Capture the cell that displays the provided text and extract its [x, y] central coordinate. 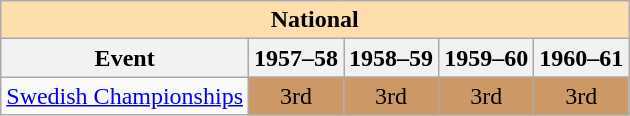
1959–60 [486, 58]
Swedish Championships [125, 96]
1958–59 [392, 58]
National [315, 20]
Event [125, 58]
1960–61 [582, 58]
1957–58 [296, 58]
